Find where the given text appears and provide that cell's center as (x, y) coordinate. 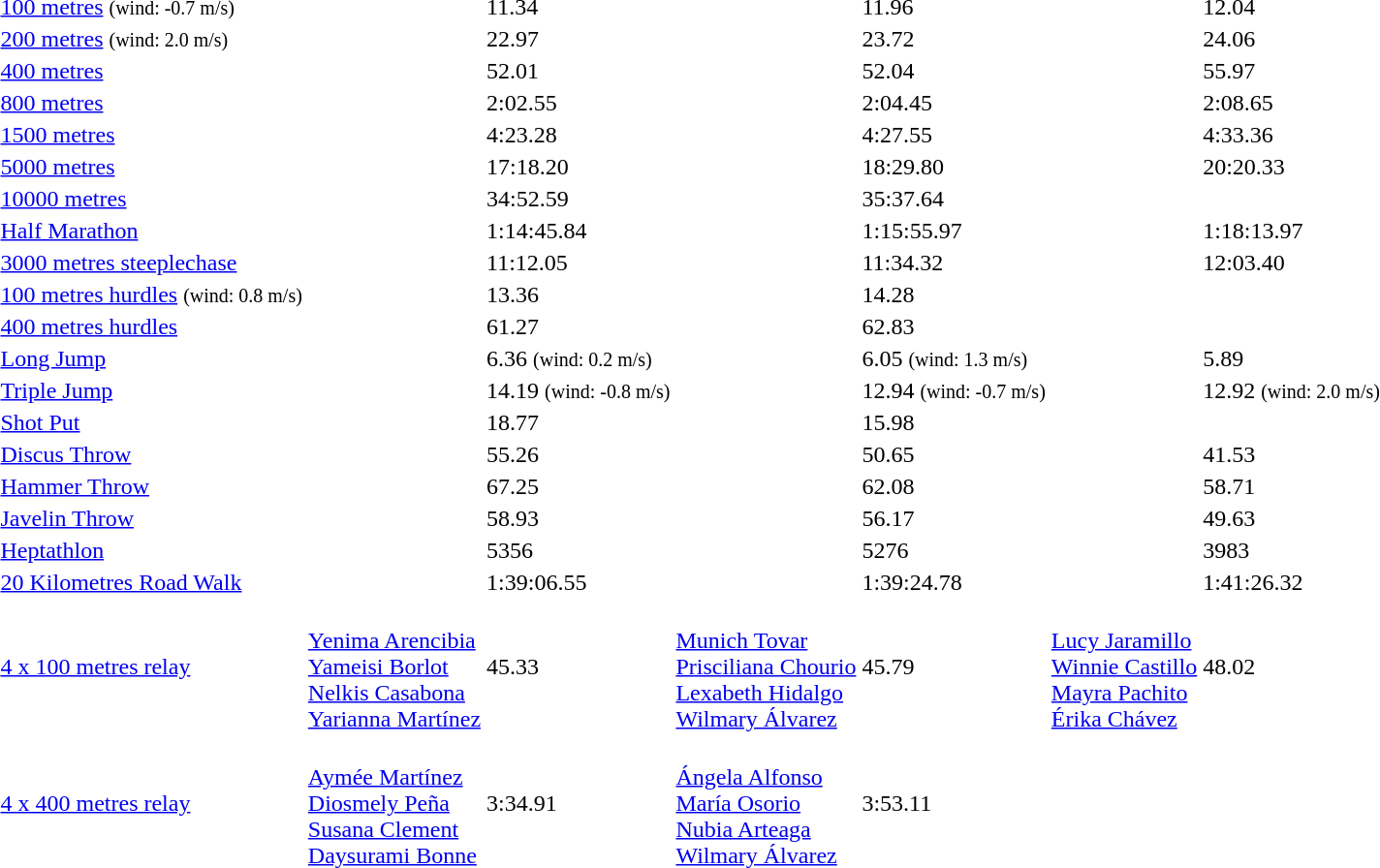
35:37.64 (954, 199)
23.72 (954, 39)
52.04 (954, 71)
6.05 (wind: 1.3 m/s) (954, 358)
55.26 (579, 454)
45.33 (579, 666)
45.79 (954, 666)
67.25 (579, 486)
62.83 (954, 326)
5356 (579, 550)
22.97 (579, 39)
4:23.28 (579, 135)
2:04.45 (954, 103)
5276 (954, 550)
58.93 (579, 518)
4:27.55 (954, 135)
18:29.80 (954, 167)
52.01 (579, 71)
Yenima Arencibia Yameisi Borlot Nelkis Casabona Yarianna Martínez (393, 666)
1:15:55.97 (954, 231)
62.08 (954, 486)
56.17 (954, 518)
Munich Tovar Prisciliana Chourio Lexabeth Hidalgo Wilmary Álvarez (766, 666)
1:39:24.78 (954, 582)
14.19 (wind: -0.8 m/s) (579, 390)
14.28 (954, 294)
1:14:45.84 (579, 231)
11:12.05 (579, 263)
2:02.55 (579, 103)
34:52.59 (579, 199)
50.65 (954, 454)
11:34.32 (954, 263)
Lucy Jaramillo Winnie Castillo Mayra Pachito Érika Chávez (1124, 666)
1:39:06.55 (579, 582)
61.27 (579, 326)
18.77 (579, 422)
15.98 (954, 422)
12.94 (wind: -0.7 m/s) (954, 390)
13.36 (579, 294)
6.36 (wind: 0.2 m/s) (579, 358)
17:18.20 (579, 167)
